Pinpoint the cell where the given text exists, returning its (x, y) midpoint coordinate. 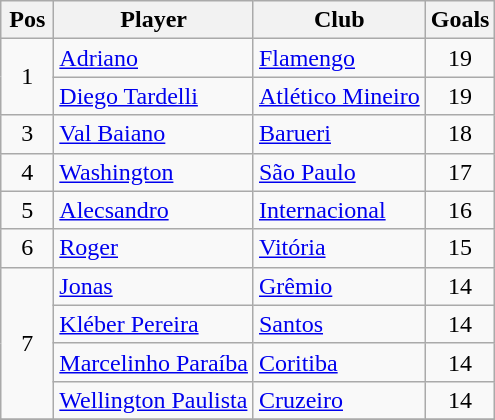
Grêmio (339, 286)
Internacional (339, 210)
Barueri (339, 134)
Player (154, 20)
Alecsandro (154, 210)
Cruzeiro (339, 400)
17 (460, 172)
15 (460, 248)
Val Baiano (154, 134)
Marcelinho Paraíba (154, 362)
Flamengo (339, 58)
4 (28, 172)
São Paulo (339, 172)
Adriano (154, 58)
Washington (154, 172)
Kléber Pereira (154, 324)
Atlético Mineiro (339, 96)
5 (28, 210)
Diego Tardelli (154, 96)
Club (339, 20)
Roger (154, 248)
18 (460, 134)
1 (28, 77)
Vitória (339, 248)
Wellington Paulista (154, 400)
7 (28, 343)
3 (28, 134)
Pos (28, 20)
Goals (460, 20)
Jonas (154, 286)
6 (28, 248)
Santos (339, 324)
Coritiba (339, 362)
16 (460, 210)
